Determine the (x, y) coordinate at the center of the cell enclosing the given text.  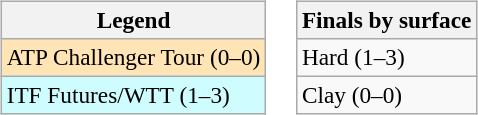
Legend (133, 20)
ATP Challenger Tour (0–0) (133, 57)
Hard (1–3) (387, 57)
ITF Futures/WTT (1–3) (133, 95)
Clay (0–0) (387, 95)
Finals by surface (387, 20)
